Output the [X, Y] coordinate of the center of the cell containing the given text.  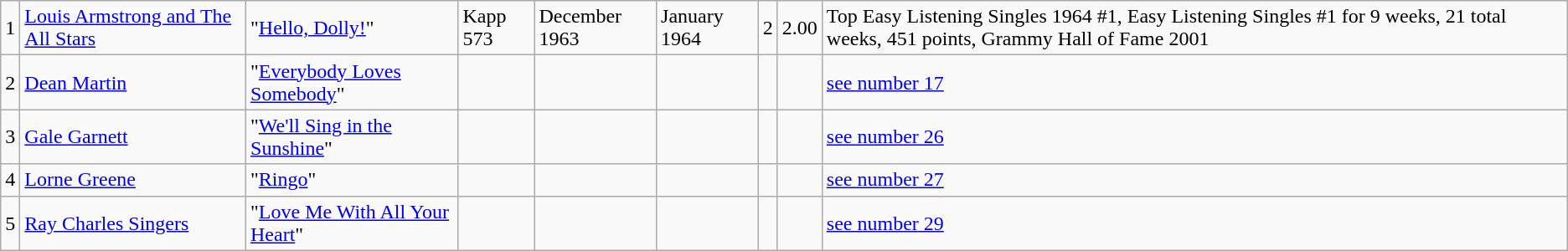
"Love Me With All Your Heart" [352, 223]
"Hello, Dolly!" [352, 28]
Dean Martin [133, 82]
4 [10, 180]
Top Easy Listening Singles 1964 #1, Easy Listening Singles #1 for 9 weeks, 21 total weeks, 451 points, Grammy Hall of Fame 2001 [1194, 28]
January 1964 [708, 28]
see number 29 [1194, 223]
see number 26 [1194, 137]
2.00 [799, 28]
3 [10, 137]
5 [10, 223]
Kapp 573 [496, 28]
"Everybody Loves Somebody" [352, 82]
Lorne Greene [133, 180]
1 [10, 28]
"Ringo" [352, 180]
see number 17 [1194, 82]
Gale Garnett [133, 137]
see number 27 [1194, 180]
Ray Charles Singers [133, 223]
Louis Armstrong and The All Stars [133, 28]
"We'll Sing in the Sunshine" [352, 137]
December 1963 [596, 28]
